Provide the (x, y) coordinate of the cell's center where the given text is located.  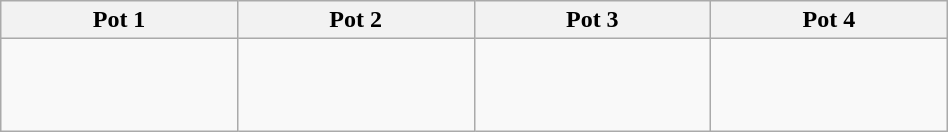
Pot 4 (830, 20)
Pot 1 (120, 20)
Pot 3 (592, 20)
Pot 2 (356, 20)
